Determine the (x, y) coordinate at the center of the cell enclosing the given text.  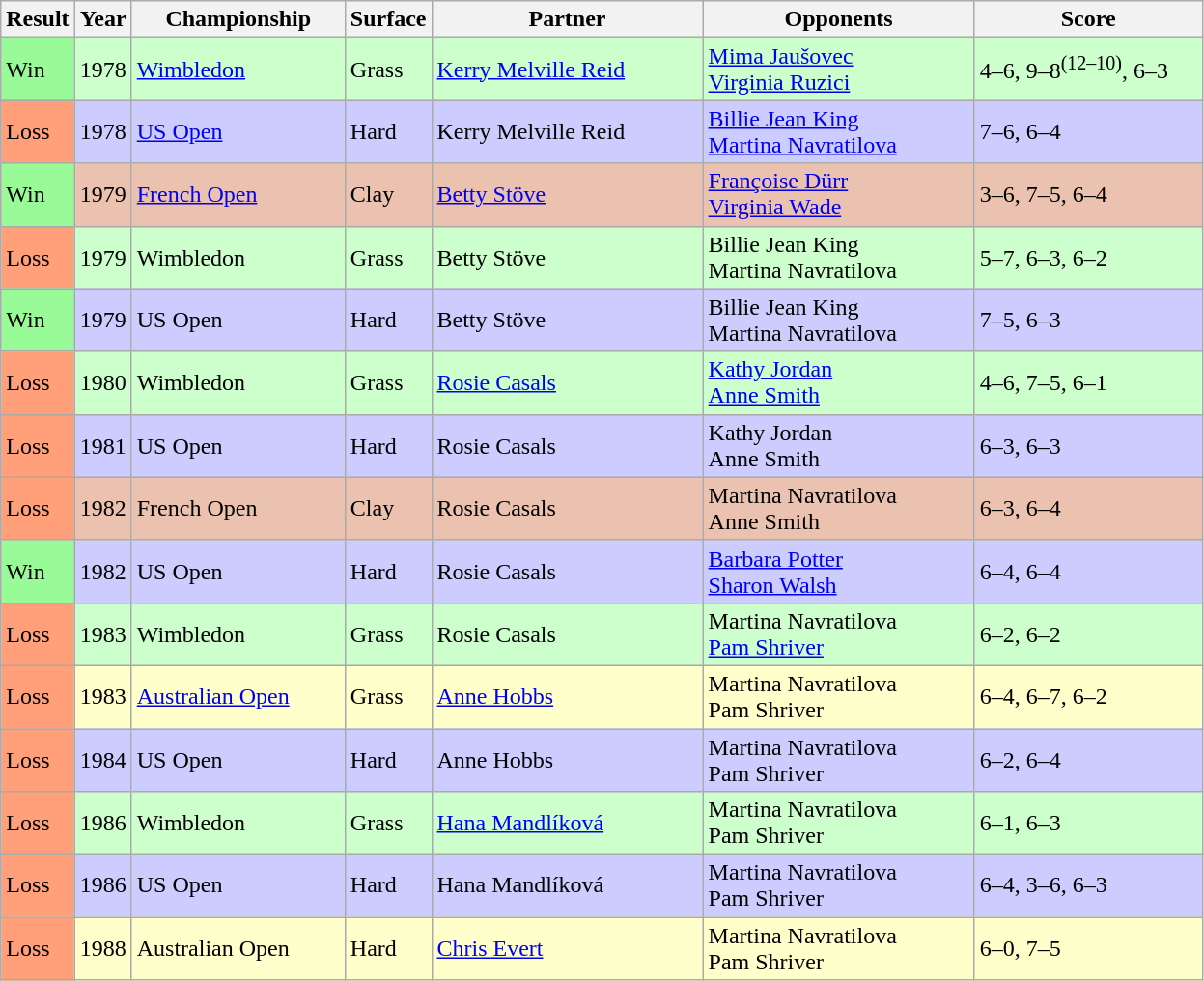
Chris Evert (568, 948)
7–5, 6–3 (1088, 321)
Barbara Potter Sharon Walsh (838, 572)
Martina Navratilova Anne Smith (838, 508)
6–2, 6–2 (1088, 633)
Opponents (838, 19)
5–7, 6–3, 6–2 (1088, 257)
Surface (388, 19)
6–3, 6–3 (1088, 446)
6–0, 7–5 (1088, 948)
Françoise Dürr Virginia Wade (838, 195)
7–6, 6–4 (1088, 131)
Partner (568, 19)
6–4, 6–7, 6–2 (1088, 697)
4–6, 7–5, 6–1 (1088, 382)
1988 (102, 948)
6–1, 6–3 (1088, 823)
Championship (238, 19)
6–4, 3–6, 6–3 (1088, 886)
Score (1088, 19)
6–3, 6–4 (1088, 508)
Mima Jaušovec Virginia Ruzici (838, 70)
1981 (102, 446)
Result (38, 19)
3–6, 7–5, 6–4 (1088, 195)
4–6, 9–8(12–10), 6–3 (1088, 70)
1980 (102, 382)
6–4, 6–4 (1088, 572)
1984 (102, 759)
Year (102, 19)
6–2, 6–4 (1088, 759)
